Detect which cell encompasses the target text, then output its [X, Y] center coordinate. 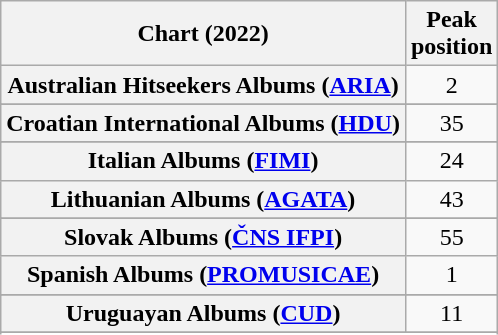
Chart (2022) [204, 34]
35 [451, 123]
1 [451, 275]
55 [451, 237]
Peakposition [451, 34]
Italian Albums (FIMI) [204, 161]
Australian Hitseekers Albums (ARIA) [204, 85]
Spanish Albums (PROMUSICAE) [204, 275]
Uruguayan Albums (CUD) [204, 313]
24 [451, 161]
43 [451, 199]
11 [451, 313]
Croatian International Albums (HDU) [204, 123]
Slovak Albums (ČNS IFPI) [204, 237]
2 [451, 85]
Lithuanian Albums (AGATA) [204, 199]
